Output the [X, Y] coordinate of the center of the cell containing the given text.  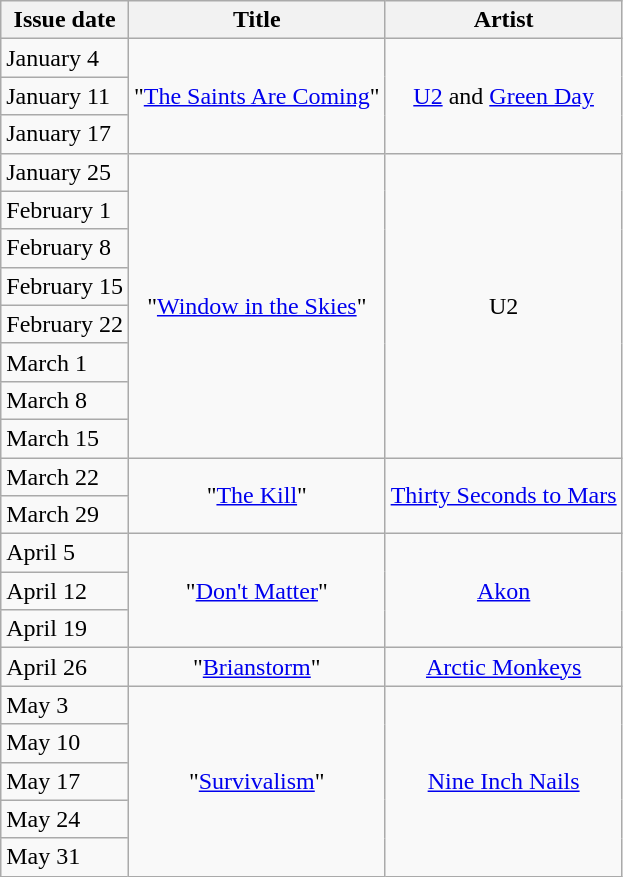
February 8 [65, 248]
January 11 [65, 96]
May 31 [65, 857]
May 17 [65, 781]
February 22 [65, 324]
"The Kill" [256, 496]
May 3 [65, 705]
March 15 [65, 438]
March 22 [65, 477]
May 10 [65, 743]
March 8 [65, 400]
January 17 [65, 134]
April 26 [65, 667]
May 24 [65, 819]
April 5 [65, 553]
"The Saints Are Coming" [256, 96]
March 1 [65, 362]
February 1 [65, 210]
"Survivalism" [256, 781]
April 19 [65, 629]
Title [256, 20]
"Brianstorm" [256, 667]
Thirty Seconds to Mars [504, 496]
Artist [504, 20]
Nine Inch Nails [504, 781]
Issue date [65, 20]
January 4 [65, 58]
February 15 [65, 286]
U2 [504, 305]
January 25 [65, 172]
April 12 [65, 591]
"Window in the Skies" [256, 305]
Akon [504, 591]
Arctic Monkeys [504, 667]
U2 and Green Day [504, 96]
"Don't Matter" [256, 591]
March 29 [65, 515]
